Return (X, Y) of the center of cell containing provided text 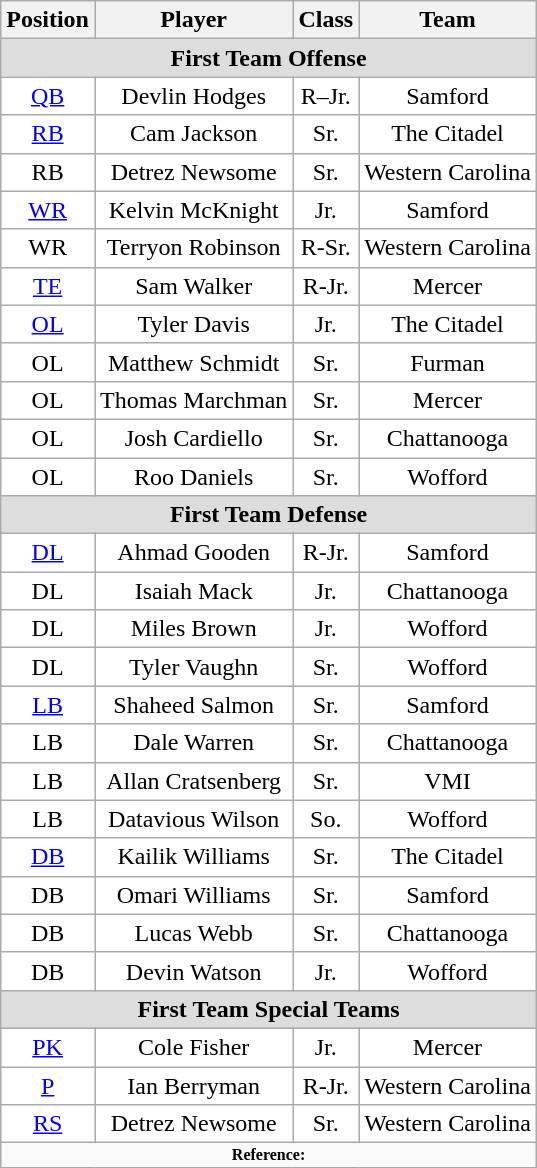
Thomas Marchman (193, 400)
R–Jr. (326, 96)
Team (448, 20)
Devlin Hodges (193, 96)
Allan Cratsenberg (193, 781)
Class (326, 20)
Tyler Davis (193, 324)
Datavious Wilson (193, 819)
QB (48, 96)
Omari Williams (193, 895)
Dale Warren (193, 743)
Furman (448, 362)
Devin Watson (193, 971)
Ahmad Gooden (193, 553)
TE (48, 286)
Terryon Robinson (193, 248)
Sam Walker (193, 286)
Position (48, 20)
So. (326, 819)
First Team Defense (269, 515)
Matthew Schmidt (193, 362)
R-Sr. (326, 248)
Player (193, 20)
Cam Jackson (193, 134)
P (48, 1085)
Josh Cardiello (193, 438)
Cole Fisher (193, 1047)
First Team Special Teams (269, 1009)
Tyler Vaughn (193, 667)
PK (48, 1047)
Reference: (269, 1155)
First Team Offense (269, 58)
Kelvin McKnight (193, 210)
Ian Berryman (193, 1085)
Isaiah Mack (193, 591)
Miles Brown (193, 629)
Kailik Williams (193, 857)
Shaheed Salmon (193, 705)
Lucas Webb (193, 933)
VMI (448, 781)
RS (48, 1124)
Roo Daniels (193, 477)
